Return the [x, y] coordinate for the center point of the cell that contains the specified text.  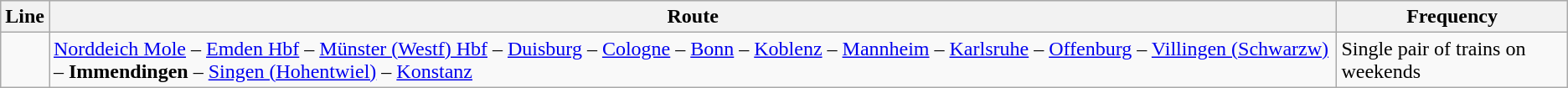
Line [25, 17]
Single pair of trains on weekends [1452, 60]
Frequency [1452, 17]
Route [692, 17]
